Return [X, Y] of the center of cell containing provided text 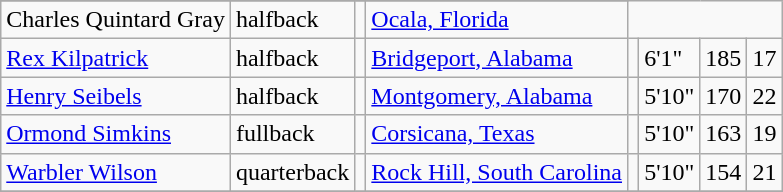
Henry Seibels [116, 96]
Rex Kilpatrick [116, 58]
154 [724, 172]
163 [724, 134]
quarterback [292, 172]
fullback [292, 134]
6'1" [670, 58]
Ormond Simkins [116, 134]
Bridgeport, Alabama [497, 58]
170 [724, 96]
17 [764, 58]
Montgomery, Alabama [497, 96]
Warbler Wilson [116, 172]
Ocala, Florida [497, 20]
185 [724, 58]
Charles Quintard Gray [116, 20]
21 [764, 172]
19 [764, 134]
22 [764, 96]
Corsicana, Texas [497, 134]
Rock Hill, South Carolina [497, 172]
